Find where the given text appears and provide that cell's center as [x, y] coordinate. 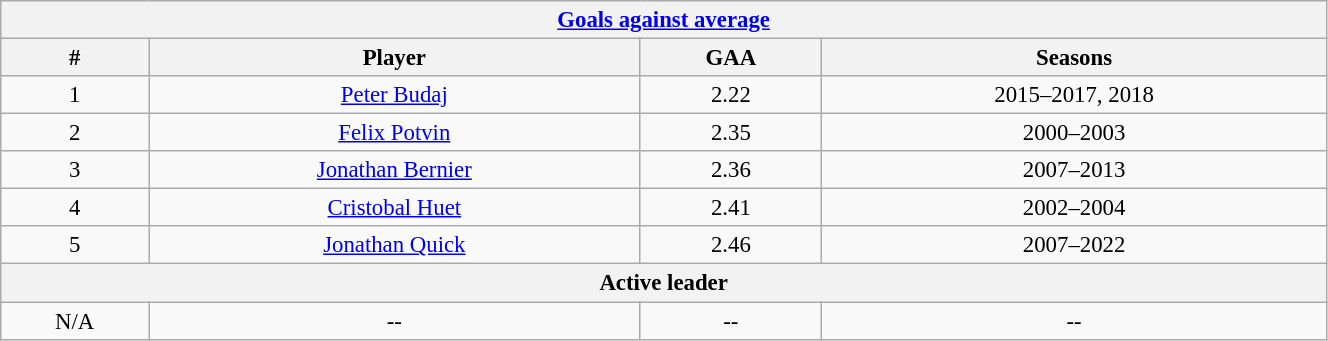
Goals against average [664, 20]
N/A [75, 321]
2002–2004 [1074, 208]
2015–2017, 2018 [1074, 95]
2000–2003 [1074, 133]
1 [75, 95]
2 [75, 133]
5 [75, 245]
Felix Potvin [394, 133]
Active leader [664, 283]
# [75, 58]
3 [75, 170]
Peter Budaj [394, 95]
2.22 [731, 95]
4 [75, 208]
2.35 [731, 133]
2007–2013 [1074, 170]
GAA [731, 58]
Seasons [1074, 58]
2.41 [731, 208]
Cristobal Huet [394, 208]
2.36 [731, 170]
2007–2022 [1074, 245]
Jonathan Bernier [394, 170]
Player [394, 58]
Jonathan Quick [394, 245]
2.46 [731, 245]
